From the cell containing the given text, extract its center point as [x, y] coordinate. 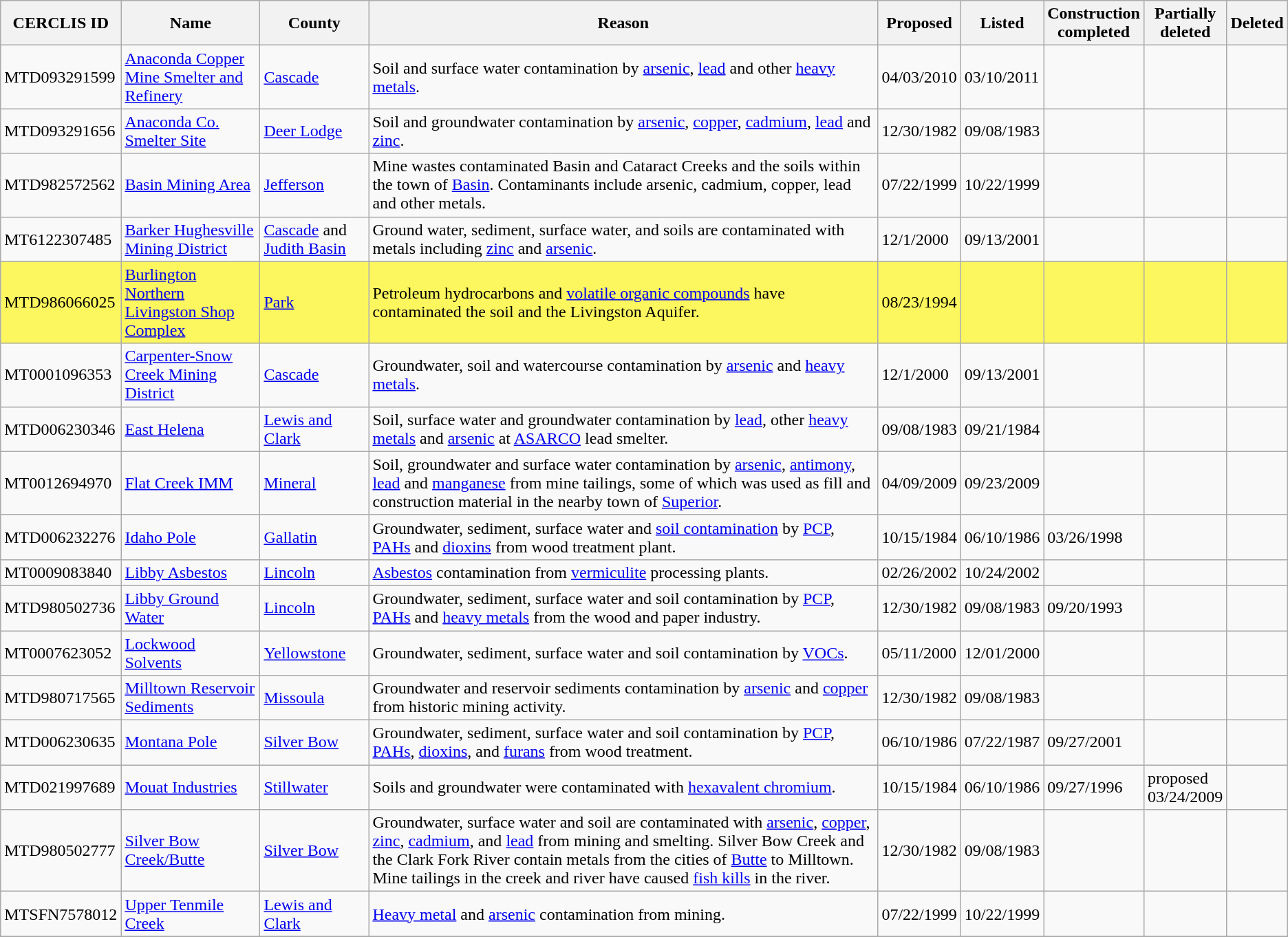
Reason [623, 23]
MTD093291656 [61, 131]
10/24/2002 [1002, 572]
Ground water, sediment, surface water, and soils are contaminated with metals including zinc and arsenic. [623, 239]
Park [314, 303]
MTSFN7578012 [61, 914]
Petroleum hydrocarbons and volatile organic compounds have contaminated the soil and the Livingston Aquifer. [623, 303]
Lockwood Solvents [191, 652]
Soils and groundwater were contaminated with hexavalent chromium. [623, 787]
MT0009083840 [61, 572]
08/23/1994 [919, 303]
Milltown Reservoir Sediments [191, 698]
MTD986066025 [61, 303]
09/20/1993 [1094, 608]
Flat Creek IMM [191, 483]
MT6122307485 [61, 239]
Libby Asbestos [191, 572]
Groundwater, sediment, surface water and soil contamination by PCP, PAHs and heavy metals from the wood and paper industry. [623, 608]
Yellowstone [314, 652]
Heavy metal and arsenic contamination from mining. [623, 914]
Groundwater, soil and watercourse contamination by arsenic and heavy metals. [623, 375]
MTD980717565 [61, 698]
Burlington Northern Livingston Shop Complex [191, 303]
Libby Ground Water [191, 608]
County [314, 23]
09/21/1984 [1002, 429]
MT0012694970 [61, 483]
MTD093291599 [61, 77]
02/26/2002 [919, 572]
Anaconda Co. Smelter Site [191, 131]
Name [191, 23]
proposed03/24/2009 [1185, 787]
03/10/2011 [1002, 77]
MTD982572562 [61, 185]
Gallatin [314, 537]
MTD006232276 [61, 537]
Montana Pole [191, 743]
Listed [1002, 23]
Idaho Pole [191, 537]
MTD006230346 [61, 429]
Carpenter-Snow Creek Mining District [191, 375]
Soil and groundwater contamination by arsenic, copper, cadmium, lead and zinc. [623, 131]
04/03/2010 [919, 77]
Mineral [314, 483]
Missoula [314, 698]
12/01/2000 [1002, 652]
Partiallydeleted [1185, 23]
Basin Mining Area [191, 185]
05/11/2000 [919, 652]
Cascade and Judith Basin [314, 239]
Groundwater, sediment, surface water and soil contamination by VOCs. [623, 652]
Constructioncompleted [1094, 23]
Asbestos contamination from vermiculite processing plants. [623, 572]
MTD980502736 [61, 608]
MTD980502777 [61, 850]
Groundwater, sediment, surface water and soil contamination by PCP, PAHs and dioxins from wood treatment plant. [623, 537]
Anaconda Copper Mine Smelter and Refinery [191, 77]
Proposed [919, 23]
East Helena [191, 429]
Silver Bow Creek/Butte [191, 850]
Soil and surface water contamination by arsenic, lead and other heavy metals. [623, 77]
04/09/2009 [919, 483]
Jefferson [314, 185]
Upper Tenmile Creek [191, 914]
07/22/1987 [1002, 743]
09/27/2001 [1094, 743]
CERCLIS ID [61, 23]
Barker Hughesville Mining District [191, 239]
09/23/2009 [1002, 483]
09/27/1996 [1094, 787]
Stillwater [314, 787]
MT0001096353 [61, 375]
Deer Lodge [314, 131]
Groundwater, sediment, surface water and soil contamination by PCP, PAHs, dioxins, and furans from wood treatment. [623, 743]
Deleted [1257, 23]
Soil, surface water and groundwater contamination by lead, other heavy metals and arsenic at ASARCO lead smelter. [623, 429]
MTD006230635 [61, 743]
MTD021997689 [61, 787]
03/26/1998 [1094, 537]
Mouat Industries [191, 787]
MT0007623052 [61, 652]
Groundwater and reservoir sediments contamination by arsenic and copper from historic mining activity. [623, 698]
